For the text-containing cell, return its midpoint in [x, y] coordinate format. 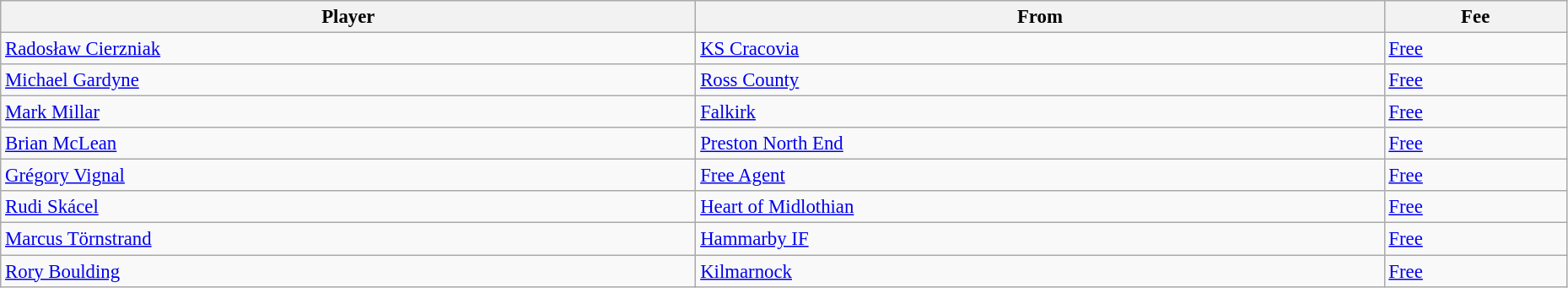
Falkirk [1040, 112]
KS Cracovia [1040, 49]
Preston North End [1040, 144]
Ross County [1040, 80]
Grégory Vignal [348, 176]
Fee [1475, 17]
Rudi Skácel [348, 207]
Heart of Midlothian [1040, 207]
Kilmarnock [1040, 271]
Radosław Cierzniak [348, 49]
Brian McLean [348, 144]
Michael Gardyne [348, 80]
Mark Millar [348, 112]
Hammarby IF [1040, 239]
Marcus Törnstrand [348, 239]
Player [348, 17]
From [1040, 17]
Rory Boulding [348, 271]
Free Agent [1040, 176]
